Extract the [X, Y] coordinate from the center of the cell holding the provided text.  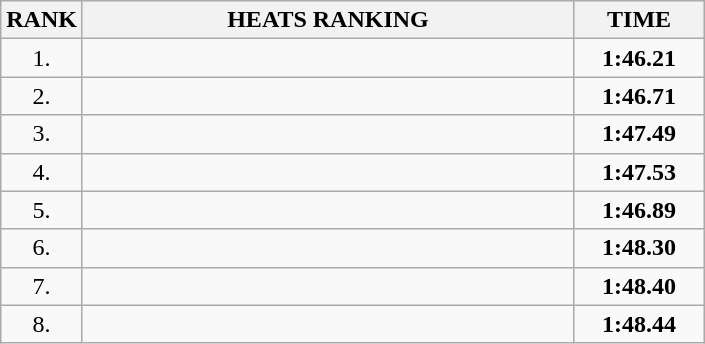
1:46.71 [640, 96]
1:48.44 [640, 324]
1:47.49 [640, 134]
1:47.53 [640, 172]
1:48.30 [640, 248]
1:48.40 [640, 286]
TIME [640, 20]
RANK [42, 20]
8. [42, 324]
1:46.89 [640, 210]
7. [42, 286]
3. [42, 134]
1:46.21 [640, 58]
1. [42, 58]
HEATS RANKING [328, 20]
6. [42, 248]
5. [42, 210]
2. [42, 96]
4. [42, 172]
